Determine the (x, y) coordinate at the center of the cell enclosing the given text.  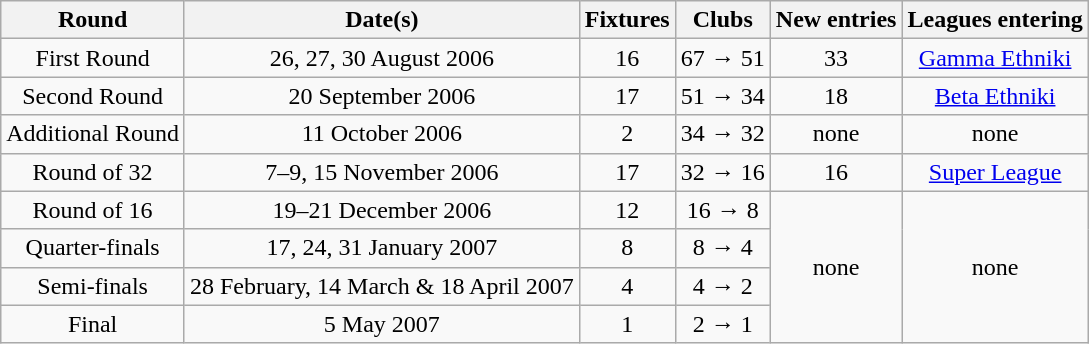
Fixtures (627, 20)
8 (627, 248)
Round of 32 (93, 172)
Additional Round (93, 134)
4 (627, 286)
12 (627, 210)
19–21 December 2006 (382, 210)
Final (93, 324)
28 February, 14 March & 18 April 2007 (382, 286)
Round of 16 (93, 210)
New entries (836, 20)
5 May 2007 (382, 324)
Semi-finals (93, 286)
32 → 16 (722, 172)
Date(s) (382, 20)
20 September 2006 (382, 96)
Gamma Ethniki (995, 58)
4 → 2 (722, 286)
18 (836, 96)
Beta Ethniki (995, 96)
51 → 34 (722, 96)
Round (93, 20)
34 → 32 (722, 134)
Leagues entering (995, 20)
Super League (995, 172)
Quarter-finals (93, 248)
7–9, 15 November 2006 (382, 172)
33 (836, 58)
67 → 51 (722, 58)
17, 24, 31 January 2007 (382, 248)
16 → 8 (722, 210)
8 → 4 (722, 248)
Clubs (722, 20)
First Round (93, 58)
26, 27, 30 August 2006 (382, 58)
11 October 2006 (382, 134)
2 → 1 (722, 324)
Second Round (93, 96)
1 (627, 324)
2 (627, 134)
